Identify which cell holds the provided text, then report its (X, Y) central coordinate. 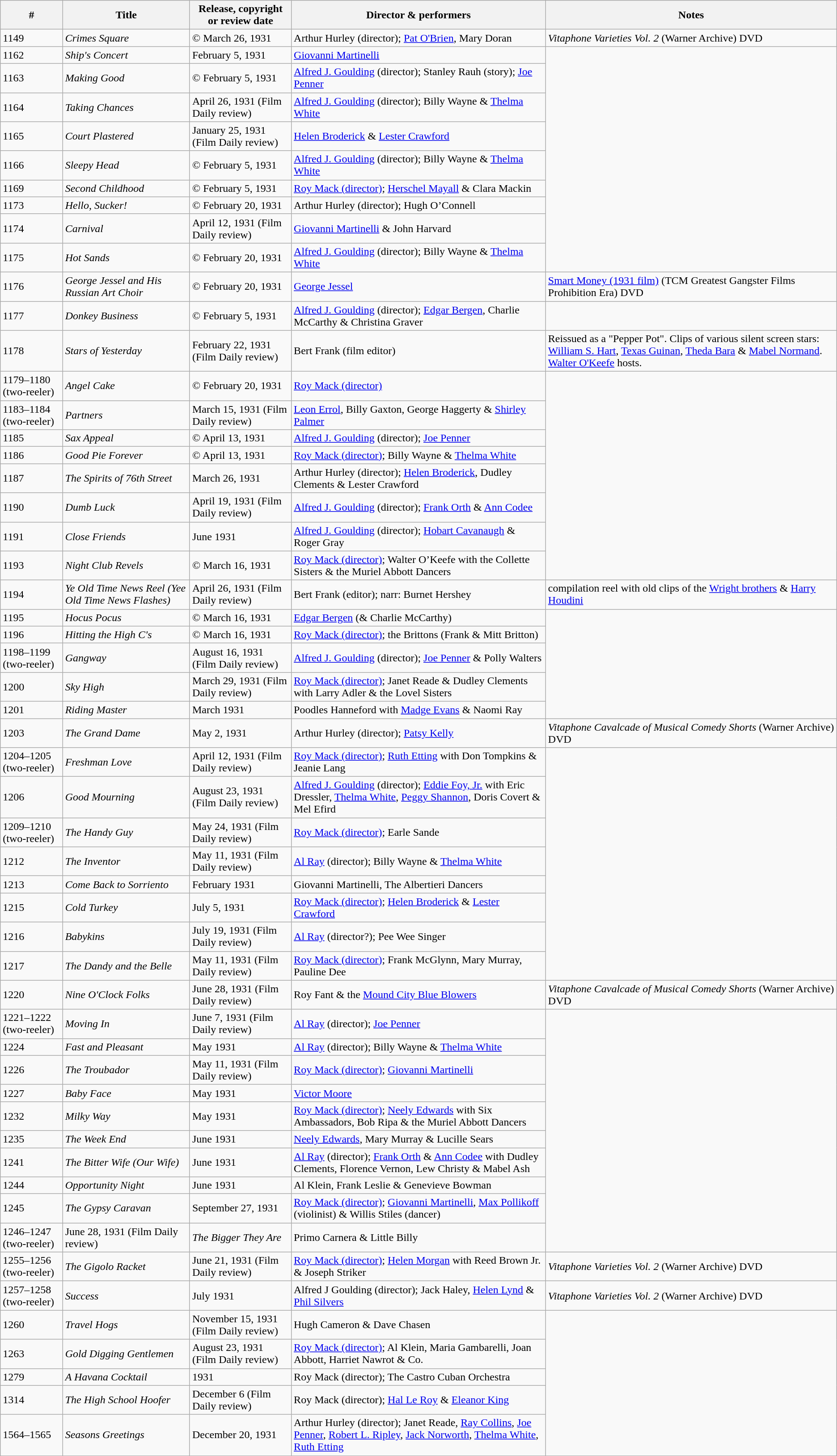
1257–1258 (two-reeler) (31, 1296)
Roy Mack (director); Giovanni Martinelli (418, 1070)
Alfred J. Goulding (director); Stanley Rauh (story); Joe Penner (418, 78)
1314 (31, 1400)
1226 (31, 1070)
1564–1565 (31, 1435)
March 1931 (241, 710)
Director & performers (418, 15)
1166 (31, 165)
September 27, 1931 (241, 1208)
1169 (31, 188)
August 16, 1931 (Film Daily review) (241, 657)
Roy Mack (director); Hal Le Roy & Eleanor King (418, 1400)
Title (126, 15)
1216 (31, 936)
Sky High (126, 687)
1200 (31, 687)
1177 (31, 316)
Roy Mack (director); Walter O’Keefe with the Collette Sisters & the Muriel Abbott Dancers (418, 565)
February 5, 1931 (241, 55)
December 6 (Film Daily review) (241, 1400)
Court Plastered (126, 136)
1149 (31, 38)
Roy Mack (director); Helen Morgan with Reed Brown Jr. & Joseph Striker (418, 1266)
Second Childhood (126, 188)
1175 (31, 258)
A Havana Cocktail (126, 1377)
Milky Way (126, 1116)
Hugh Cameron & Dave Chasen (418, 1325)
1217 (31, 966)
1204–1205 (two-reeler) (31, 762)
Alfred J. Goulding (director); Frank Orth & Ann Codee (418, 507)
1209–1210 (two-reeler) (31, 833)
Stars of Yesterday (126, 351)
1191 (31, 537)
1164 (31, 107)
Roy Fant & the Mound City Blue Blowers (418, 995)
March 26, 1931 (241, 478)
Moving In (126, 1024)
Alfred J. Goulding (director); Joe Penner (418, 438)
Hello, Sucker! (126, 205)
The High School Hoofer (126, 1400)
Leon Errol, Billy Gaxton, George Haggerty & Shirley Palmer (418, 415)
1260 (31, 1325)
Sax Appeal (126, 438)
Nine O'Clock Folks (126, 995)
1174 (31, 228)
The Troubador (126, 1070)
1201 (31, 710)
January 25, 1931 (Film Daily review) (241, 136)
1246–1247 (two-reeler) (31, 1238)
Roy Mack (director); Helen Broderick & Lester Crawford (418, 908)
Alfred J. Goulding (director); Joe Penner & Polly Walters (418, 657)
Helen Broderick & Lester Crawford (418, 136)
1194 (31, 595)
Donkey Business (126, 316)
George Jessel (418, 286)
February 22, 1931 (Film Daily review) (241, 351)
Hitting the High C's (126, 635)
Close Friends (126, 537)
Bert Frank (editor); narr: Burnet Hershey (418, 595)
Al Klein, Frank Leslie & Genevieve Bowman (418, 1185)
Giovanni Martinelli (418, 55)
The Spirits of 76th Street (126, 478)
Roy Mack (director); Frank McGlynn, Mary Murray, Pauline Dee (418, 966)
Good Pie Forever (126, 455)
Roy Mack (director); Herschel Mayall & Clara Mackin (418, 188)
1186 (31, 455)
Carnival (126, 228)
Roy Mack (director); Janet Reade & Dudley Clements with Larry Adler & the Lovel Sisters (418, 687)
Hocus Pocus (126, 618)
The Gypsy Caravan (126, 1208)
November 15, 1931 (Film Daily review) (241, 1325)
Sleepy Head (126, 165)
Neely Edwards, Mary Murray & Lucille Sears (418, 1139)
Roy Mack (director); Ruth Etting with Don Tompkins & Jeanie Lang (418, 762)
Giovanni Martinelli & John Harvard (418, 228)
1232 (31, 1116)
Freshman Love (126, 762)
July 1931 (241, 1296)
Hot Sands (126, 258)
Babykins (126, 936)
The Bitter Wife (Our Wife) (126, 1162)
Notes (691, 15)
1178 (31, 351)
Roy Mack (director); Earle Sande (418, 833)
1198–1199 (two-reeler) (31, 657)
1162 (31, 55)
Reissued as a "Pepper Pot". Clips of various silent screen stars: William S. Hart, Texas Guinan, Theda Bara & Mabel Normand. Walter O'Keefe hosts. (691, 351)
Gold Digging Gentlemen (126, 1354)
© March 26, 1931 (241, 38)
Arthur Hurley (director); Helen Broderick, Dudley Clements & Lester Crawford (418, 478)
Alfred J. Goulding (director); Hobart Cavanaugh & Roger Gray (418, 537)
Edgar Bergen (& Charlie McCarthy) (418, 618)
June 21, 1931 (Film Daily review) (241, 1266)
1183–1184 (two-reeler) (31, 415)
Travel Hogs (126, 1325)
Dumb Luck (126, 507)
Poodles Hanneford with Madge Evans & Naomi Ray (418, 710)
1179–1180 (two-reeler) (31, 386)
July 5, 1931 (241, 908)
Cold Turkey (126, 908)
March 15, 1931 (Film Daily review) (241, 415)
Ship's Concert (126, 55)
May 24, 1931 (Film Daily review) (241, 833)
Giovanni Martinelli, The Albertieri Dancers (418, 885)
The Gigolo Racket (126, 1266)
The Handy Guy (126, 833)
Roy Mack (director); Billy Wayne & Thelma White (418, 455)
Good Mourning (126, 797)
Al Ray (director?); Pee Wee Singer (418, 936)
1190 (31, 507)
1163 (31, 78)
Al Ray (director); Frank Orth & Ann Codee with Dudley Clements, Florence Vernon, Lew Christy & Mabel Ash (418, 1162)
1187 (31, 478)
1245 (31, 1208)
The Dandy and the Belle (126, 966)
1173 (31, 205)
1244 (31, 1185)
Roy Mack (director); Neely Edwards with Six Ambassadors, Bob Ripa & the Muriel Abbott Dancers (418, 1116)
Alfred J Goulding (director); Jack Haley, Helen Lynd & Phil Silvers (418, 1296)
George Jessel and His Russian Art Choir (126, 286)
1165 (31, 136)
Primo Carnera & Little Billy (418, 1238)
1224 (31, 1047)
1206 (31, 797)
1215 (31, 908)
Al Ray (director); Joe Penner (418, 1024)
Release, copyright or review date (241, 15)
February 1931 (241, 885)
1220 (31, 995)
March 29, 1931 (Film Daily review) (241, 687)
1235 (31, 1139)
Partners (126, 415)
Victor Moore (418, 1093)
1227 (31, 1093)
1193 (31, 565)
Roy Mack (director); The Castro Cuban Orchestra (418, 1377)
1255–1256 (two-reeler) (31, 1266)
Success (126, 1296)
June 7, 1931 (Film Daily review) (241, 1024)
Come Back to Sorriento (126, 885)
Smart Money (1931 film) (TCM Greatest Gangster Films Prohibition Era) DVD (691, 286)
1931 (241, 1377)
Roy Mack (director); the Brittons (Frank & Mitt Britton) (418, 635)
July 19, 1931 (Film Daily review) (241, 936)
1203 (31, 732)
Roy Mack (director); Al Klein, Maria Gambarelli, Joan Abbott, Harriet Nawrot & Co. (418, 1354)
Gangway (126, 657)
Ye Old Time News Reel (Yee Old Time News Flashes) (126, 595)
Seasons Greetings (126, 1435)
1196 (31, 635)
Roy Mack (director) (418, 386)
April 19, 1931 (Film Daily review) (241, 507)
The Inventor (126, 861)
Opportunity Night (126, 1185)
1221–1222 (two-reeler) (31, 1024)
Arthur Hurley (director); Patsy Kelly (418, 732)
The Week End (126, 1139)
Baby Face (126, 1093)
Alfred J. Goulding (director); Eddie Foy, Jr. with Eric Dressler, Thelma White, Peggy Shannon, Doris Covert & Mel Efird (418, 797)
The Bigger They Are (241, 1238)
Arthur Hurley (director); Janet Reade, Ray Collins, Joe Penner, Robert L. Ripley, Jack Norworth, Thelma White, Ruth Etting (418, 1435)
Arthur Hurley (director); Hugh O’Connell (418, 205)
Angel Cake (126, 386)
1213 (31, 885)
Fast and Pleasant (126, 1047)
1195 (31, 618)
Arthur Hurley (director); Pat O'Brien, Mary Doran (418, 38)
Night Club Revels (126, 565)
Crimes Square (126, 38)
1263 (31, 1354)
compilation reel with old clips of the Wright brothers & Harry Houdini (691, 595)
The Grand Dame (126, 732)
Riding Master (126, 710)
1241 (31, 1162)
Roy Mack (director); Giovanni Martinelli, Max Pollikoff (violinist) & Willis Stiles (dancer) (418, 1208)
December 20, 1931 (241, 1435)
Making Good (126, 78)
Taking Chances (126, 107)
1176 (31, 286)
Alfred J. Goulding (director); Edgar Bergen, Charlie McCarthy & Christina Graver (418, 316)
1279 (31, 1377)
Bert Frank (film editor) (418, 351)
1212 (31, 861)
1185 (31, 438)
# (31, 15)
May 2, 1931 (241, 732)
